Provide the (x, y) coordinate of the cell's center where the given text is located.  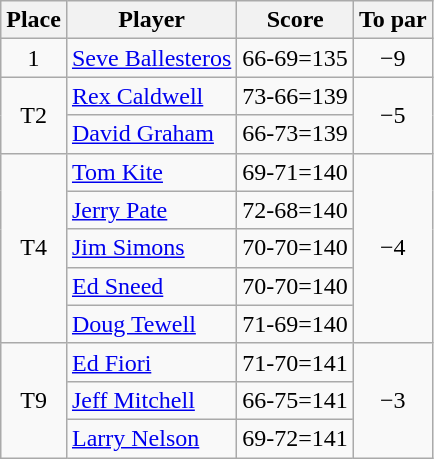
Jeff Mitchell (151, 400)
Tom Kite (151, 172)
Rex Caldwell (151, 96)
Jim Simons (151, 248)
66-73=139 (296, 134)
−3 (392, 400)
Place (34, 20)
T9 (34, 400)
73-66=139 (296, 96)
Ed Fiori (151, 362)
66-69=135 (296, 58)
−9 (392, 58)
71-70=141 (296, 362)
1 (34, 58)
Jerry Pate (151, 210)
T2 (34, 115)
To par (392, 20)
Score (296, 20)
Seve Ballesteros (151, 58)
T4 (34, 248)
Doug Tewell (151, 324)
72-68=140 (296, 210)
−4 (392, 248)
Larry Nelson (151, 438)
Ed Sneed (151, 286)
71-69=140 (296, 324)
−5 (392, 115)
David Graham (151, 134)
69-71=140 (296, 172)
69-72=141 (296, 438)
Player (151, 20)
66-75=141 (296, 400)
